Extract the (X, Y) coordinate from the center of the cell holding the provided text.  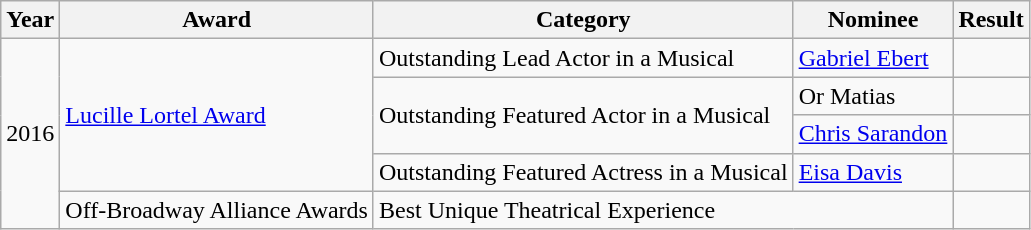
Category (583, 20)
Off-Broadway Alliance Awards (217, 210)
Year (30, 20)
Result (991, 20)
Gabriel Ebert (873, 58)
Award (217, 20)
Outstanding Featured Actress in a Musical (583, 172)
Nominee (873, 20)
Outstanding Lead Actor in a Musical (583, 58)
2016 (30, 134)
Best Unique Theatrical Experience (662, 210)
Chris Sarandon (873, 134)
Eisa Davis (873, 172)
Outstanding Featured Actor in a Musical (583, 115)
Or Matias (873, 96)
Lucille Lortel Award (217, 115)
